Find where the given text appears and provide that cell's center as [x, y] coordinate. 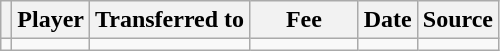
Transferred to [170, 20]
Date [388, 20]
Player [51, 20]
Fee [304, 20]
Source [458, 20]
